Extract the [X, Y] coordinate from the center of the cell holding the provided text.  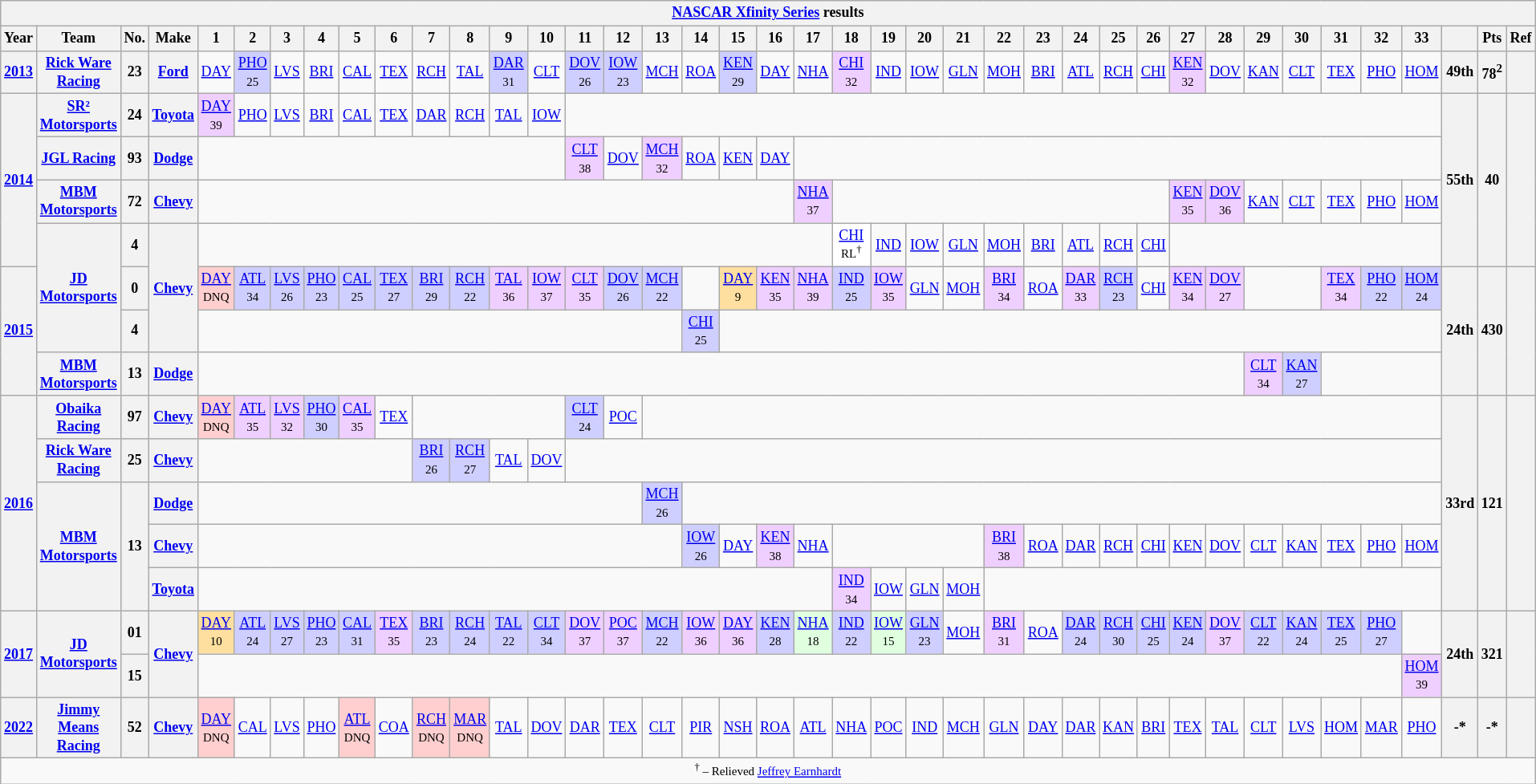
KEN28 [775, 632]
TEX34 [1342, 288]
12 [624, 39]
GLN23 [924, 632]
† – Relieved Jeffrey Earnhardt [768, 771]
10 [547, 39]
2017 [19, 653]
32 [1381, 39]
POC37 [624, 632]
No. [135, 39]
2014 [19, 180]
2013 [19, 72]
20 [924, 39]
40 [1493, 180]
LVS27 [287, 632]
IOW23 [624, 72]
NHA39 [813, 288]
KEN29 [738, 72]
TAL22 [509, 632]
JGL Racing [79, 158]
121 [1493, 503]
MCH32 [662, 158]
HOM24 [1422, 288]
321 [1493, 653]
72 [135, 201]
BRI31 [1005, 632]
Jimmy Means Racing [79, 728]
KEN34 [1188, 288]
2 [252, 39]
8 [470, 39]
RCH27 [470, 461]
2022 [19, 728]
TEX35 [393, 632]
CHI32 [851, 72]
21 [963, 39]
31 [1342, 39]
CLT35 [585, 288]
DAR33 [1080, 288]
PHO25 [252, 72]
ATL34 [252, 288]
19 [889, 39]
IND34 [851, 590]
CHIRL† [851, 245]
Year [19, 39]
IND25 [851, 288]
1 [216, 39]
BRI23 [432, 632]
DAY39 [216, 116]
IOW15 [889, 632]
2016 [19, 503]
3 [287, 39]
DAR24 [1080, 632]
RCHDNQ [432, 728]
5 [358, 39]
430 [1493, 331]
CAL25 [358, 288]
0 [135, 288]
ATLDNQ [358, 728]
7 [432, 39]
Obaika Racing [79, 417]
29 [1263, 39]
KAN27 [1302, 374]
Ford [173, 72]
MAR [1381, 728]
PIR [701, 728]
MARDNQ [470, 728]
33 [1422, 39]
IND22 [851, 632]
28 [1225, 39]
DAY9 [738, 288]
CLT38 [585, 158]
BRI34 [1005, 288]
01 [135, 632]
CAL31 [358, 632]
TAL36 [509, 288]
COA [393, 728]
11 [585, 39]
CLT24 [585, 417]
KEN38 [775, 546]
DOV36 [1225, 201]
RCH22 [470, 288]
ATL35 [252, 417]
Team [79, 39]
IOW37 [547, 288]
CAL35 [358, 417]
55th [1461, 180]
KEN24 [1188, 632]
KAN24 [1302, 632]
27 [1188, 39]
DAR31 [509, 72]
DAY36 [738, 632]
18 [851, 39]
LVS32 [287, 417]
2015 [19, 331]
RCH24 [470, 632]
PHO30 [321, 417]
IOW36 [701, 632]
52 [135, 728]
SR² Motorsports [79, 116]
16 [775, 39]
Pts [1493, 39]
ATL24 [252, 632]
26 [1153, 39]
PHO22 [1381, 288]
NASCAR Xfinity Series results [768, 13]
NHA18 [813, 632]
30 [1302, 39]
TEX25 [1342, 632]
BRI26 [432, 461]
Ref [1521, 39]
KEN32 [1188, 72]
49th [1461, 72]
22 [1005, 39]
MCH26 [662, 503]
RCH30 [1119, 632]
DOV27 [1225, 288]
IOW35 [889, 288]
NHA37 [813, 201]
LVS26 [287, 288]
BRI29 [432, 288]
782 [1493, 72]
9 [509, 39]
PHO27 [1381, 632]
Make [173, 39]
BRI38 [1005, 546]
DAY10 [216, 632]
TEX27 [393, 288]
33rd [1461, 503]
17 [813, 39]
93 [135, 158]
HOM39 [1422, 676]
IOW26 [701, 546]
14 [701, 39]
CLT22 [1263, 632]
NSH [738, 728]
RCH23 [1119, 288]
6 [393, 39]
97 [135, 417]
